Find where the given text appears and provide that cell's center as (x, y) coordinate. 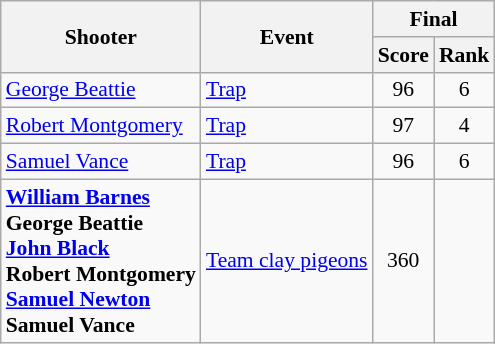
Shooter (101, 36)
4 (464, 126)
Samuel Vance (101, 162)
Robert Montgomery (101, 126)
George Beattie (101, 90)
Event (287, 36)
Score (404, 55)
Final (434, 19)
360 (404, 260)
Team clay pigeons (287, 260)
Rank (464, 55)
97 (404, 126)
William Barnes George Beattie John Black Robert Montgomery Samuel Newton Samuel Vance (101, 260)
